Identify which cell holds the provided text, then report its (X, Y) central coordinate. 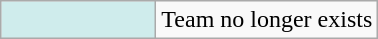
Team no longer exists (267, 20)
